Pinpoint the cell where the given text exists, returning its (X, Y) midpoint coordinate. 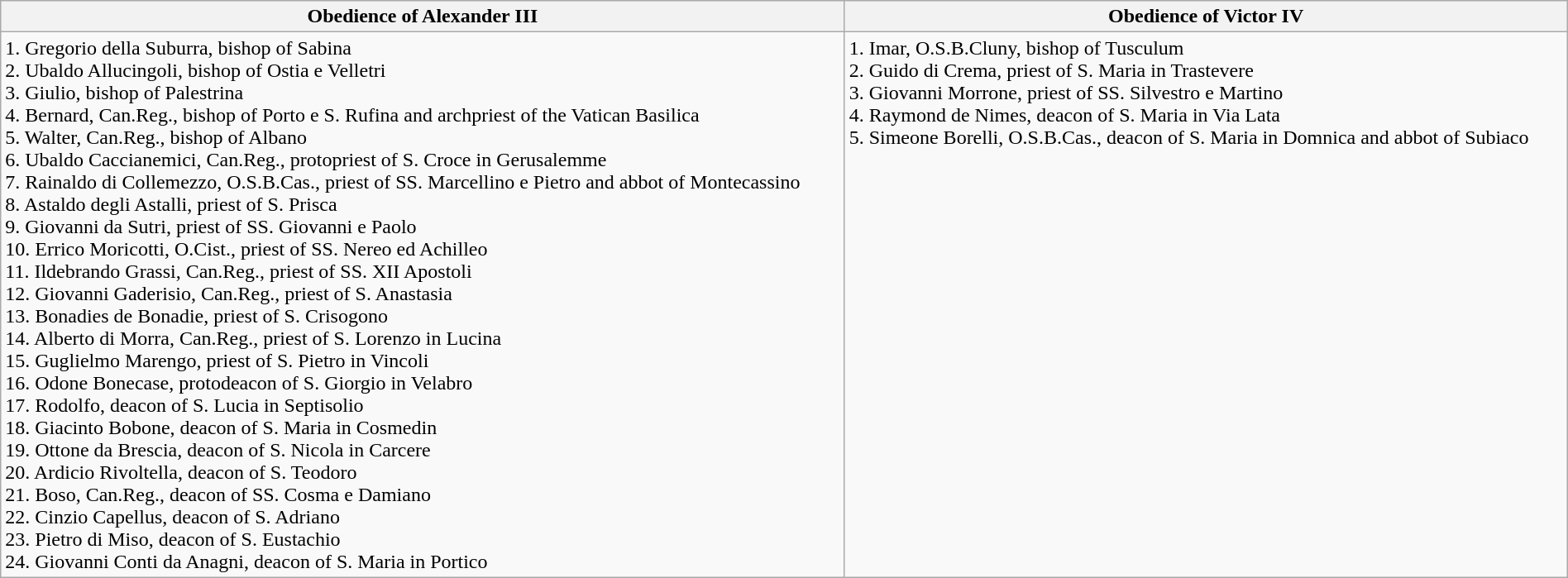
Obedience of Victor IV (1206, 17)
Obedience of Alexander III (423, 17)
